Search for the cell housing the specified text and yield its (X, Y) center coordinate. 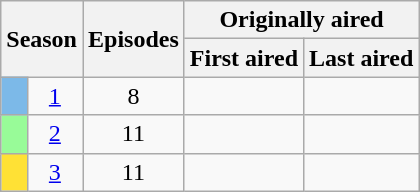
Last aired (362, 58)
First aired (244, 58)
2 (54, 134)
Season (42, 39)
1 (54, 96)
8 (133, 96)
Episodes (133, 39)
Originally aired (302, 20)
3 (54, 172)
